Pinpoint the cell where the given text exists, returning its (x, y) midpoint coordinate. 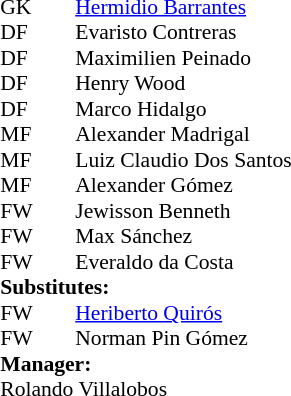
Substitutes: (146, 287)
Max Sánchez (183, 237)
Jewisson Benneth (183, 211)
Everaldo da Costa (183, 262)
Henry Wood (183, 83)
Alexander Gómez (183, 185)
Heriberto Quirós (183, 313)
Luiz Claudio Dos Santos (183, 160)
Norman Pin Gómez (183, 339)
Alexander Madrigal (183, 135)
Manager: (146, 364)
Marco Hidalgo (183, 109)
Evaristo Contreras (183, 33)
Maximilien Peinado (183, 58)
